Find where the given text appears and provide that cell's center as [x, y] coordinate. 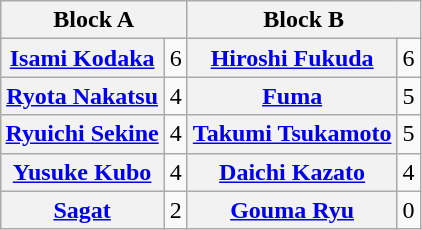
Ryota Nakatsu [82, 96]
Fuma [292, 96]
Ryuichi Sekine [82, 134]
2 [176, 210]
Daichi Kazato [292, 172]
Gouma Ryu [292, 210]
Yusuke Kubo [82, 172]
Hiroshi Fukuda [292, 58]
Isami Kodaka [82, 58]
Block B [304, 20]
Block A [94, 20]
Sagat [82, 210]
Takumi Tsukamoto [292, 134]
0 [408, 210]
